Search for the cell housing the specified text and yield its [X, Y] center coordinate. 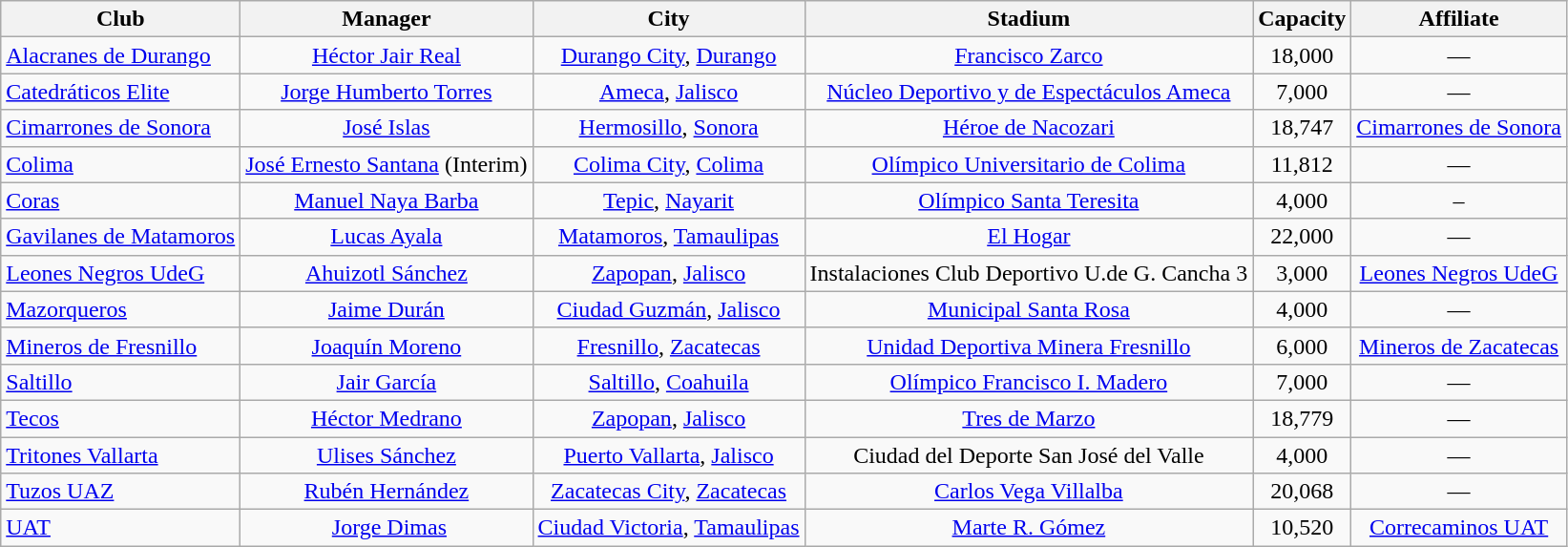
Tritones Vallarta [120, 455]
Instalaciones Club Deportivo U.de G. Cancha 3 [1029, 273]
Ulises Sánchez [387, 455]
Tepic, Nayarit [668, 200]
Jair García [387, 382]
Olímpico Universitario de Colima [1029, 164]
Jorge Dimas [387, 528]
Colima City, Colima [668, 164]
Alacranes de Durango [120, 55]
Olímpico Francisco I. Madero [1029, 382]
Carlos Vega Villalba [1029, 492]
Ciudad del Deporte San José del Valle [1029, 455]
Ciudad Victoria, Tamaulipas [668, 528]
Héctor Jair Real [387, 55]
Fresnillo, Zacatecas [668, 346]
Héroe de Nacozari [1029, 128]
Tuzos UAZ [120, 492]
Lucas Ayala [387, 237]
10,520 [1302, 528]
3,000 [1302, 273]
Mazorqueros [120, 309]
Núcleo Deportivo y de Espectáculos Ameca [1029, 92]
Stadium [1029, 19]
Olímpico Santa Teresita [1029, 200]
– [1459, 200]
Joaquín Moreno [387, 346]
Rubén Hernández [387, 492]
Affiliate [1459, 19]
Correcaminos UAT [1459, 528]
Saltillo [120, 382]
Jaime Durán [387, 309]
Hermosillo, Sonora [668, 128]
Manuel Naya Barba [387, 200]
Colima [120, 164]
Capacity [1302, 19]
Ahuizotl Sánchez [387, 273]
Tecos [120, 418]
Durango City, Durango [668, 55]
Matamoros, Tamaulipas [668, 237]
Mineros de Zacatecas [1459, 346]
Tres de Marzo [1029, 418]
City [668, 19]
Catedráticos Elite [120, 92]
Ameca, Jalisco [668, 92]
18,747 [1302, 128]
UAT [120, 528]
22,000 [1302, 237]
Mineros de Fresnillo [120, 346]
Ciudad Guzmán, Jalisco [668, 309]
6,000 [1302, 346]
Zacatecas City, Zacatecas [668, 492]
Club [120, 19]
José Ernesto Santana (Interim) [387, 164]
Francisco Zarco [1029, 55]
Unidad Deportiva Minera Fresnillo [1029, 346]
Jorge Humberto Torres [387, 92]
18,779 [1302, 418]
José Islas [387, 128]
Coras [120, 200]
11,812 [1302, 164]
Manager [387, 19]
Marte R. Gómez [1029, 528]
Héctor Medrano [387, 418]
El Hogar [1029, 237]
Saltillo, Coahuila [668, 382]
Municipal Santa Rosa [1029, 309]
Gavilanes de Matamoros [120, 237]
Puerto Vallarta, Jalisco [668, 455]
18,000 [1302, 55]
20,068 [1302, 492]
